Return the (x, y) coordinate for the center point of the cell that contains the specified text.  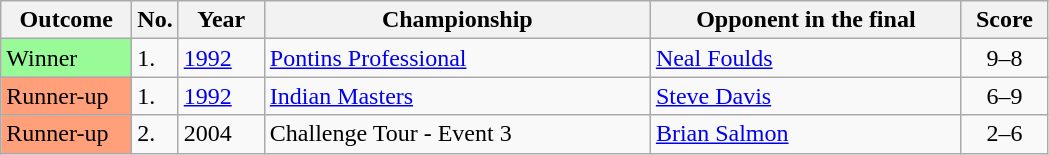
Score (1004, 20)
Indian Masters (457, 96)
Steve Davis (806, 96)
2004 (221, 134)
6–9 (1004, 96)
Outcome (66, 20)
Neal Foulds (806, 58)
Year (221, 20)
Pontins Professional (457, 58)
Winner (66, 58)
Championship (457, 20)
2. (155, 134)
Challenge Tour - Event 3 (457, 134)
2–6 (1004, 134)
No. (155, 20)
Brian Salmon (806, 134)
9–8 (1004, 58)
Opponent in the final (806, 20)
